For the text-containing cell, return its midpoint in [X, Y] coordinate format. 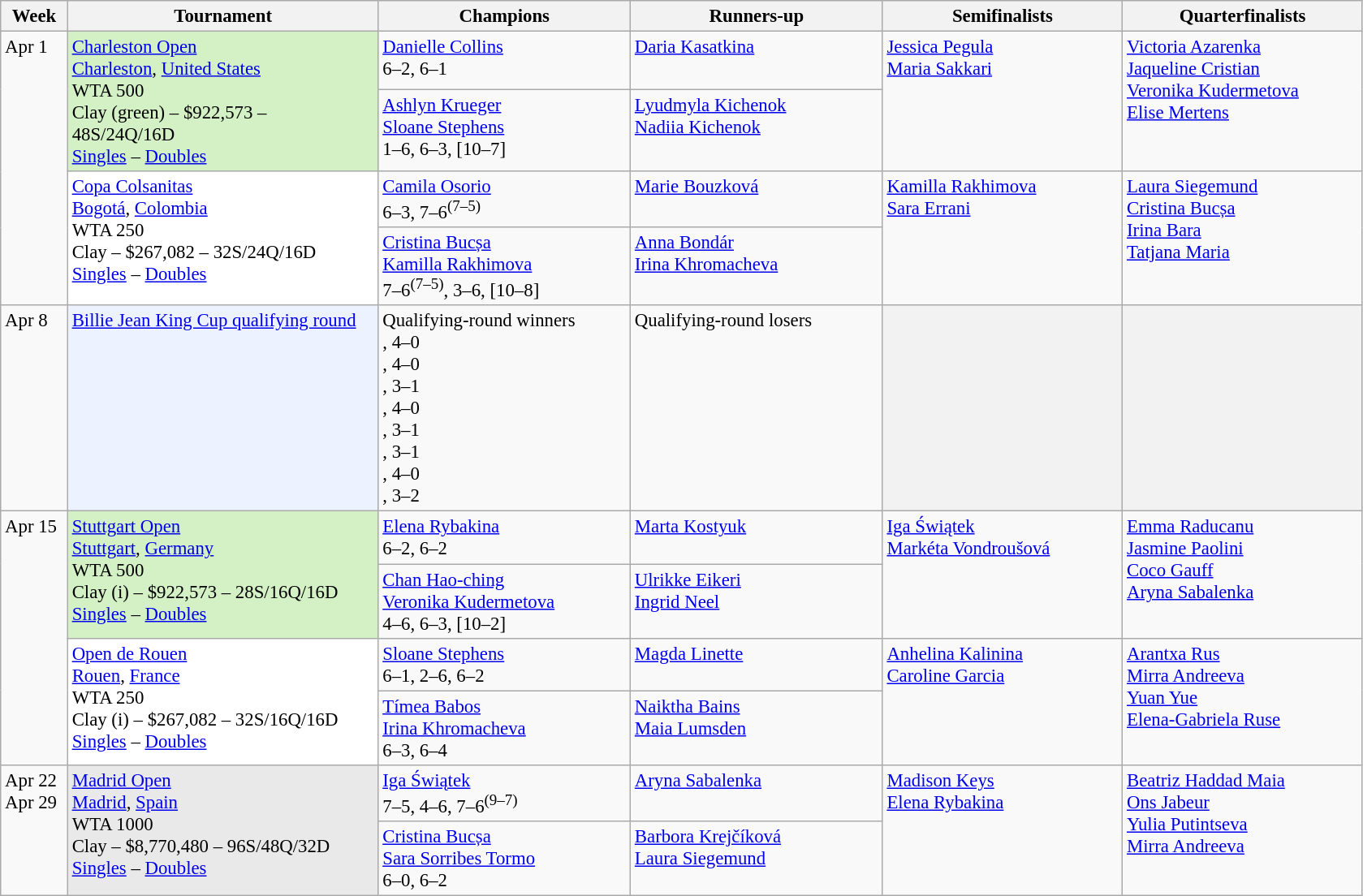
Marie Bouzková [757, 200]
Tímea Babos Irina Khromacheva 6–3, 6–4 [505, 728]
Jessica Pegula Maria Sakkari [1003, 102]
Chan Hao-ching Veronika Kudermetova 4–6, 6–3, [10–2] [505, 601]
Quarterfinalists [1243, 16]
Tournament [222, 16]
Elena Rybakina 6–2, 6–2 [505, 537]
Qualifying-round winners, 4–0 , 4–0 , 3–1 , 4–0 , 3–1 , 3–1 , 4–0 , 3–2 [505, 408]
Iga Świątek 7–5, 4–6, 7–6(9–7) [505, 792]
Madrid Open Madrid, Spain WTA 1000 Clay – $8,770,480 – 96S/48Q/32D Singles – Doubles [222, 829]
Champions [505, 16]
Apr 15 [34, 638]
Laura Siegemund Cristina Bucșa Irina Bara Tatjana Maria [1243, 239]
Cristina Bucșa Sara Sorribes Tormo 6–0, 6–2 [505, 859]
Apr 22 Apr 29 [34, 829]
Naiktha Bains Maia Lumsden [757, 728]
Victoria Azarenka Jaqueline Cristian Veronika Kudermetova Elise Mertens [1243, 102]
Camila Osorio 6–3, 7–6(7–5) [505, 200]
Sloane Stephens 6–1, 2–6, 6–2 [505, 664]
Runners-up [757, 16]
Barbora Krejčíková Laura Siegemund [757, 859]
Anna Bondár Irina Khromacheva [757, 266]
Aryna Sabalenka [757, 792]
Stuttgart Open Stuttgart, Germany WTA 500 Clay (i) – $922,573 – 28S/16Q/16D Singles – Doubles [222, 575]
Ulrikke Eikeri Ingrid Neel [757, 601]
Qualifying-round losers [757, 408]
Danielle Collins 6–2, 6–1 [505, 60]
Kamilla Rakhimova Sara Errani [1003, 239]
Iga Świątek Markéta Vondroušová [1003, 575]
Apr 1 [34, 169]
Lyudmyla Kichenok Nadiia Kichenok [757, 130]
Marta Kostyuk [757, 537]
Cristina Bucșa Kamilla Rakhimova 7–6(7–5), 3–6, [10–8] [505, 266]
Open de Rouen Rouen, France WTA 250 Clay (i) – $267,082 – 32S/16Q/16D Singles – Doubles [222, 701]
Billie Jean King Cup qualifying round [222, 408]
Beatriz Haddad Maia Ons Jabeur Yulia Putintseva Mirra Andreeva [1243, 829]
Charleston Open Charleston, United States WTA 500 Clay (green) – $922,573 – 48S/24Q/16D Singles – Doubles [222, 102]
Copa Colsanitas Bogotá, Colombia WTA 250 Clay – $267,082 – 32S/24Q/16D Singles – Doubles [222, 239]
Ashlyn Krueger Sloane Stephens 1–6, 6–3, [10–7] [505, 130]
Emma Raducanu Jasmine Paolini Coco Gauff Aryna Sabalenka [1243, 575]
Semifinalists [1003, 16]
Madison Keys Elena Rybakina [1003, 829]
Apr 8 [34, 408]
Arantxa Rus Mirra Andreeva Yuan Yue Elena-Gabriela Ruse [1243, 701]
Daria Kasatkina [757, 60]
Week [34, 16]
Anhelina Kalinina Caroline Garcia [1003, 701]
Magda Linette [757, 664]
